Locate the cell with the specified text and output its [x, y] center coordinate. 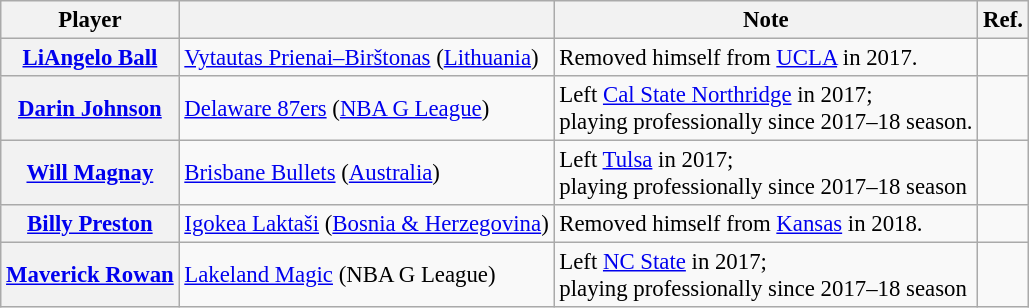
Vytautas Prienai–Birštonas (Lithuania) [366, 58]
Left NC State in 2017;playing professionally since 2017–18 season [766, 276]
Maverick Rowan [90, 276]
Will Magnay [90, 174]
Billy Preston [90, 224]
Igokea Laktaši (Bosnia & Herzegovina) [366, 224]
LiAngelo Ball [90, 58]
Lakeland Magic (NBA G League) [366, 276]
Left Tulsa in 2017; playing professionally since 2017–18 season [766, 174]
Delaware 87ers (NBA G League) [366, 108]
Note [766, 20]
Player [90, 20]
Ref. [1003, 20]
Brisbane Bullets (Australia) [366, 174]
Darin Johnson [90, 108]
Removed himself from Kansas in 2018. [766, 224]
Left Cal State Northridge in 2017;playing professionally since 2017–18 season. [766, 108]
Removed himself from UCLA in 2017. [766, 58]
